Scan for the cell matching the given text and deliver its (x, y) coordinate at center. 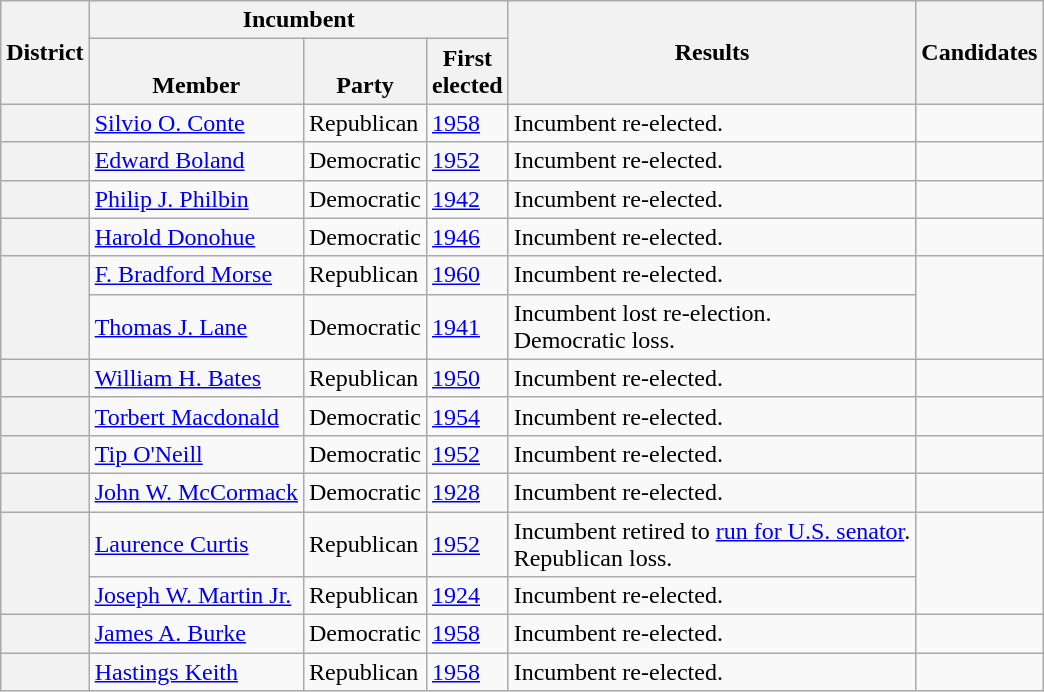
1928 (467, 492)
1954 (467, 416)
Incumbent retired to run for U.S. senator.Republican loss. (712, 544)
F. Bradford Morse (196, 275)
Edward Boland (196, 161)
Joseph W. Martin Jr. (196, 596)
James A. Burke (196, 634)
Member (196, 72)
District (45, 52)
Candidates (980, 52)
Philip J. Philbin (196, 199)
Incumbent (298, 20)
1950 (467, 378)
Tip O'Neill (196, 454)
Thomas J. Lane (196, 326)
1960 (467, 275)
John W. McCormack (196, 492)
Torbert Macdonald (196, 416)
Firstelected (467, 72)
1946 (467, 237)
William H. Bates (196, 378)
1924 (467, 596)
1941 (467, 326)
Incumbent lost re-election.Democratic loss. (712, 326)
Results (712, 52)
Silvio O. Conte (196, 123)
1942 (467, 199)
Party (364, 72)
Harold Donohue (196, 237)
Hastings Keith (196, 672)
Laurence Curtis (196, 544)
